Return [x, y] of the center of cell containing provided text 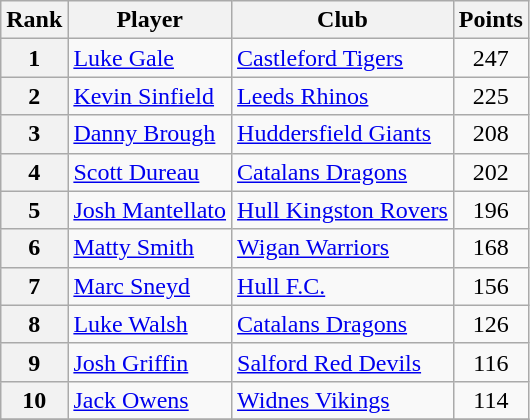
Widnes Vikings [343, 400]
Huddersfield Giants [343, 134]
Points [490, 20]
Wigan Warriors [343, 248]
Leeds Rhinos [343, 96]
Player [150, 20]
Hull Kingston Rovers [343, 210]
156 [490, 286]
10 [34, 400]
6 [34, 248]
Marc Sneyd [150, 286]
Matty Smith [150, 248]
Hull F.C. [343, 286]
7 [34, 286]
168 [490, 248]
208 [490, 134]
225 [490, 96]
Kevin Sinfield [150, 96]
4 [34, 172]
Luke Walsh [150, 324]
247 [490, 58]
196 [490, 210]
Salford Red Devils [343, 362]
2 [34, 96]
Josh Mantellato [150, 210]
Luke Gale [150, 58]
Josh Griffin [150, 362]
3 [34, 134]
8 [34, 324]
1 [34, 58]
114 [490, 400]
116 [490, 362]
Scott Dureau [150, 172]
Club [343, 20]
Danny Brough [150, 134]
5 [34, 210]
202 [490, 172]
126 [490, 324]
Rank [34, 20]
Castleford Tigers [343, 58]
9 [34, 362]
Jack Owens [150, 400]
